Pinpoint the cell where the given text exists, returning its (x, y) midpoint coordinate. 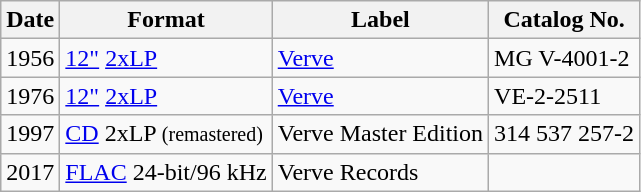
Catalog No. (564, 20)
MG V-4001-2 (564, 58)
Verve Master Edition (380, 134)
Label (380, 20)
1956 (30, 58)
Verve Records (380, 172)
2017 (30, 172)
314 537 257-2 (564, 134)
CD 2xLP (remastered) (166, 134)
Date (30, 20)
Format (166, 20)
FLAC 24-bit/96 kHz (166, 172)
VE-2-2511 (564, 96)
1997 (30, 134)
1976 (30, 96)
